Return (x, y) of the center of cell containing provided text 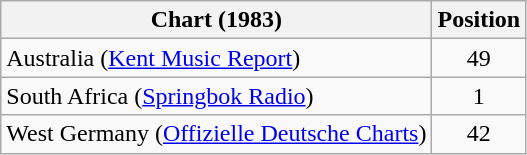
Australia (Kent Music Report) (216, 58)
Chart (1983) (216, 20)
South Africa (Springbok Radio) (216, 96)
Position (479, 20)
42 (479, 134)
West Germany (Offizielle Deutsche Charts) (216, 134)
1 (479, 96)
49 (479, 58)
